Locate the cell with the specified text and output its (x, y) center coordinate. 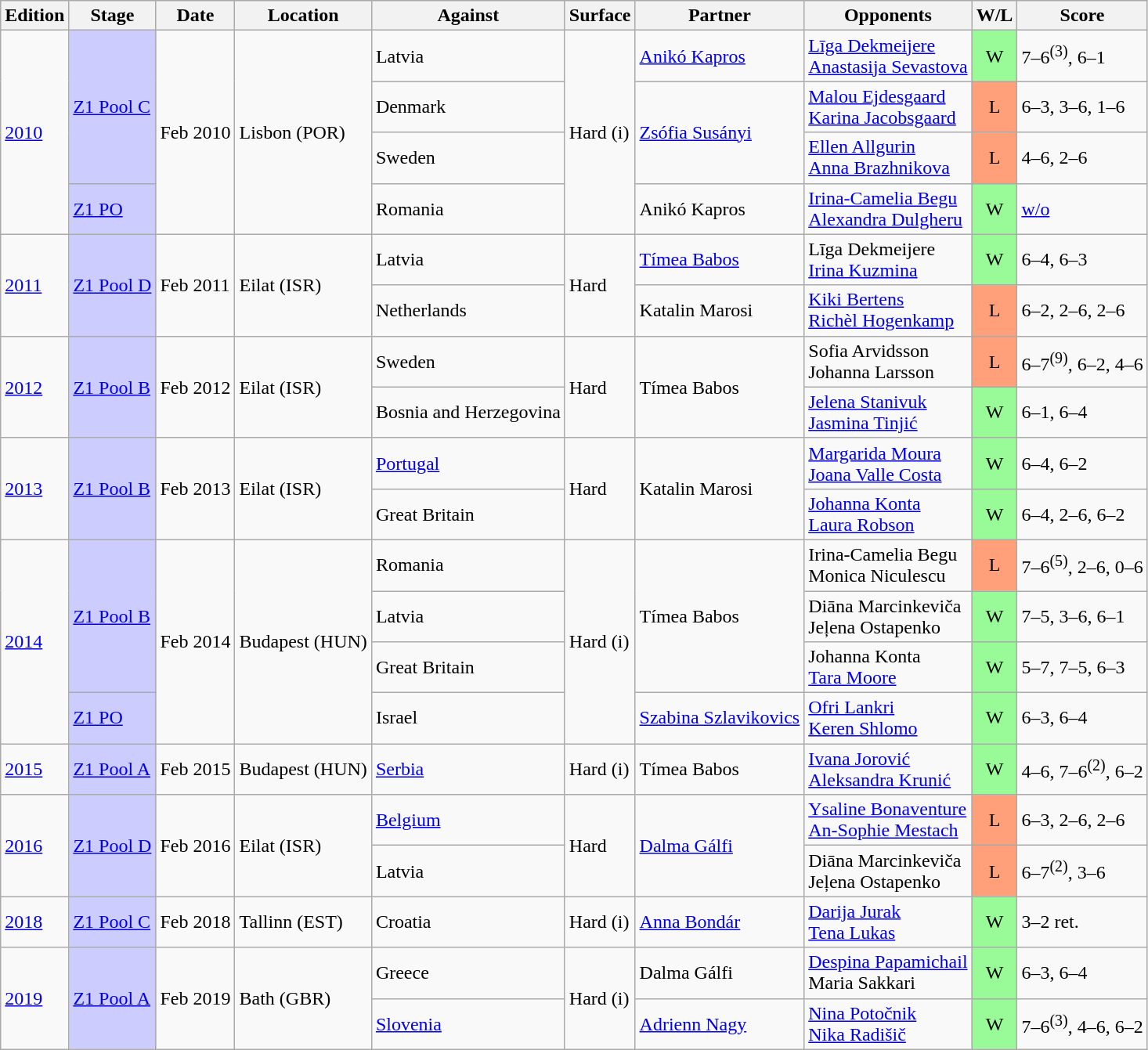
Denmark (468, 106)
6–4, 2–6, 6–2 (1082, 514)
Darija Jurak Tena Lukas (888, 922)
2014 (34, 641)
Netherlands (468, 310)
Zsófia Susányi (720, 132)
2013 (34, 489)
Ivana Jorović Aleksandra Krunić (888, 769)
Feb 2011 (196, 285)
Opponents (888, 16)
Feb 2014 (196, 641)
6–7(2), 3–6 (1082, 871)
Johanna Konta Tara Moore (888, 667)
Feb 2013 (196, 489)
Kiki Bertens Richèl Hogenkamp (888, 310)
Location (303, 16)
7–5, 3–6, 6–1 (1082, 615)
2012 (34, 387)
Līga Dekmeijere Anastasija Sevastova (888, 56)
W/L (995, 16)
6–7(9), 6–2, 4–6 (1082, 362)
Feb 2018 (196, 922)
Szabina Szlavikovics (720, 719)
Bath (GBR) (303, 998)
5–7, 7–5, 6–3 (1082, 667)
4–6, 2–6 (1082, 158)
Ellen Allgurin Anna Brazhnikova (888, 158)
Jelena Stanivuk Jasmina Tinjić (888, 412)
2011 (34, 285)
6–4, 6–2 (1082, 464)
Anna Bondár (720, 922)
Līga Dekmeijere Irina Kuzmina (888, 260)
Nina Potočnik Nika Radišič (888, 1024)
Feb 2010 (196, 132)
Feb 2019 (196, 998)
w/o (1082, 208)
2019 (34, 998)
Croatia (468, 922)
Greece (468, 972)
Serbia (468, 769)
Bosnia and Herzegovina (468, 412)
6–2, 2–6, 2–6 (1082, 310)
Score (1082, 16)
Feb 2015 (196, 769)
6–4, 6–3 (1082, 260)
6–3, 2–6, 2–6 (1082, 821)
Israel (468, 719)
Irina-Camelia Begu Monica Niculescu (888, 565)
Ysaline Bonaventure An-Sophie Mestach (888, 821)
2010 (34, 132)
3–2 ret. (1082, 922)
Ofri Lankri Keren Shlomo (888, 719)
Belgium (468, 821)
7–6(3), 6–1 (1082, 56)
Edition (34, 16)
2015 (34, 769)
Malou Ejdesgaard Karina Jacobsgaard (888, 106)
Irina-Camelia Begu Alexandra Dulgheru (888, 208)
Stage (113, 16)
Date (196, 16)
4–6, 7–6(2), 6–2 (1082, 769)
Partner (720, 16)
Surface (600, 16)
Lisbon (POR) (303, 132)
Against (468, 16)
Johanna Konta Laura Robson (888, 514)
Feb 2016 (196, 846)
Slovenia (468, 1024)
2018 (34, 922)
6–3, 3–6, 1–6 (1082, 106)
2016 (34, 846)
Despina Papamichail Maria Sakkari (888, 972)
Tallinn (EST) (303, 922)
Feb 2012 (196, 387)
Adrienn Nagy (720, 1024)
7–6(3), 4–6, 6–2 (1082, 1024)
7–6(5), 2–6, 0–6 (1082, 565)
Margarida Moura Joana Valle Costa (888, 464)
Sofia Arvidsson Johanna Larsson (888, 362)
6–1, 6–4 (1082, 412)
Portugal (468, 464)
